Output the (X, Y) coordinate of the center of the cell containing the given text.  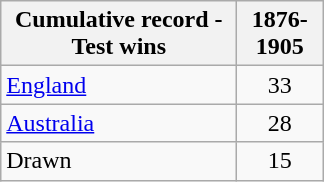
Australia (119, 123)
15 (280, 161)
28 (280, 123)
England (119, 85)
1876-1905 (280, 34)
Cumulative record - Test wins (119, 34)
33 (280, 85)
Drawn (119, 161)
